Pinpoint the cell where the given text exists, returning its (x, y) midpoint coordinate. 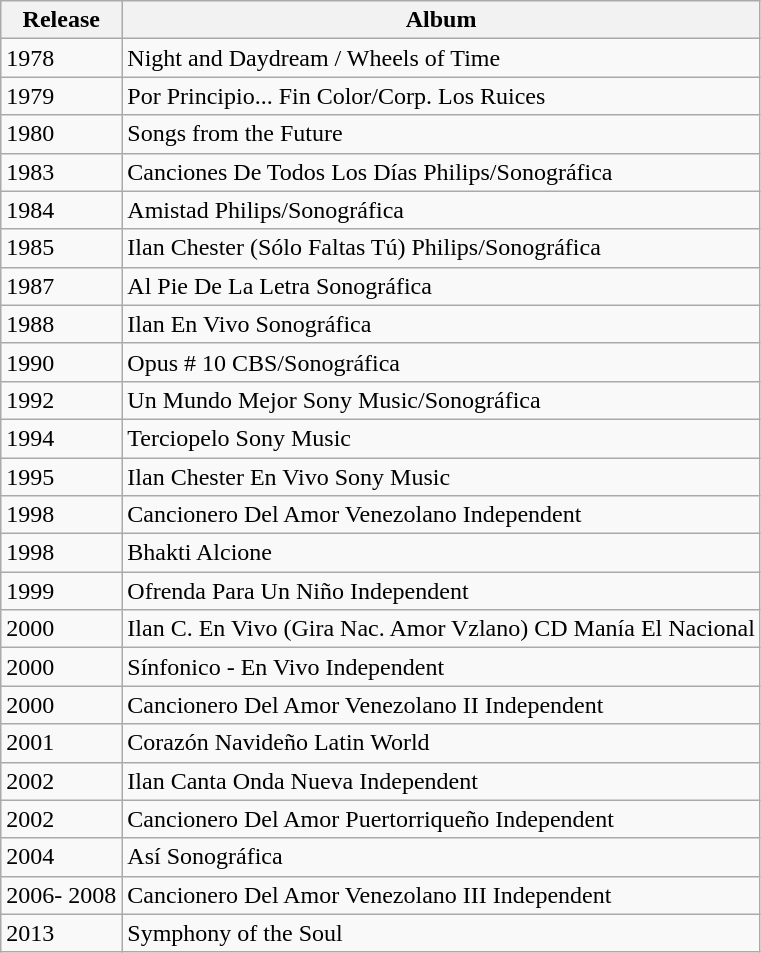
Así Sonográfica (442, 857)
1994 (62, 438)
Symphony of the Soul (442, 933)
1999 (62, 591)
Ofrenda Para Un Niño Independent (442, 591)
Terciopelo Sony Music (442, 438)
Canciones De Todos Los Días Philips/Sonográfica (442, 172)
Cancionero Del Amor Venezolano II Independent (442, 705)
1979 (62, 96)
Cancionero Del Amor Puertorriqueño Independent (442, 819)
Ilan Chester (Sólo Faltas Tú) Philips/Sonográfica (442, 248)
1983 (62, 172)
Cancionero Del Amor Venezolano III Independent (442, 895)
Bhakti Alcione (442, 553)
Opus # 10 CBS/Sonográfica (442, 362)
1995 (62, 477)
Sínfonico - En Vivo Independent (442, 667)
Ilan Chester En Vivo Sony Music (442, 477)
1992 (62, 400)
Ilan C. En Vivo (Gira Nac. Amor Vzlano) CD Manía El Nacional (442, 629)
Un Mundo Mejor Sony Music/Sonográfica (442, 400)
Cancionero Del Amor Venezolano Independent (442, 515)
1980 (62, 134)
Ilan En Vivo Sonográfica (442, 324)
Album (442, 20)
Amistad Philips/Sonográfica (442, 210)
2006- 2008 (62, 895)
1990 (62, 362)
Al Pie De La Letra Sonográfica (442, 286)
Por Principio... Fin Color/Corp. Los Ruices (442, 96)
1978 (62, 58)
2001 (62, 743)
2004 (62, 857)
2013 (62, 933)
1988 (62, 324)
Corazón Navideño Latin World (442, 743)
Release (62, 20)
Ilan Canta Onda Nueva Independent (442, 781)
1987 (62, 286)
Songs from the Future (442, 134)
1984 (62, 210)
1985 (62, 248)
Night and Daydream / Wheels of Time (442, 58)
